Search for the cell housing the specified text and yield its (x, y) center coordinate. 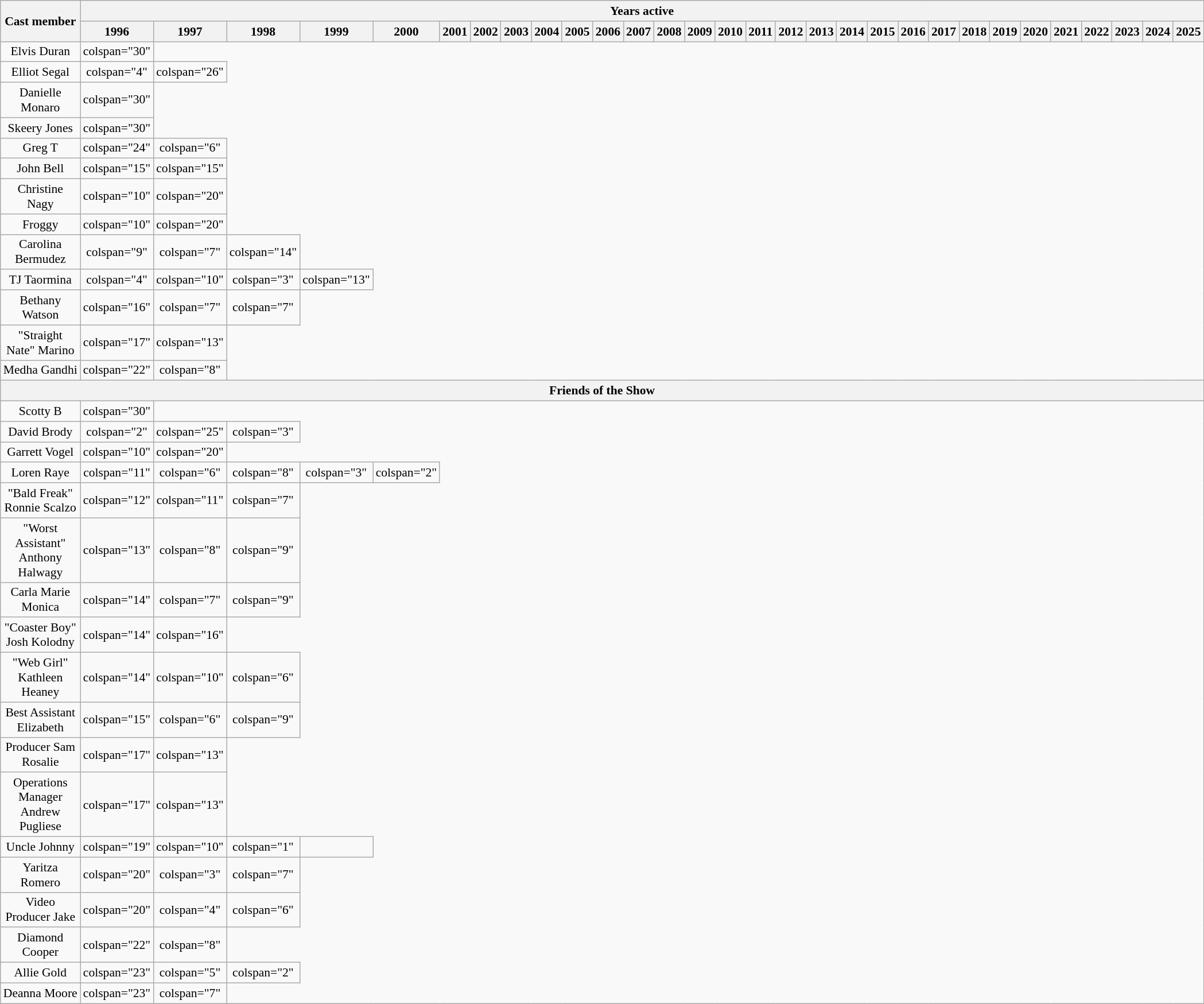
Years active (642, 11)
Carla Marie Monica (40, 599)
Deanna Moore (40, 993)
"Coaster Boy" Josh Kolodny (40, 635)
Carolina Bermudez (40, 251)
2010 (730, 32)
2003 (516, 32)
Operations Manager Andrew Pugliese (40, 805)
2013 (822, 32)
colspan="26" (189, 72)
Yaritza Romero (40, 875)
Bethany Watson (40, 308)
Elvis Duran (40, 52)
2005 (577, 32)
Uncle Johnny (40, 847)
Producer Sam Rosalie (40, 754)
Greg T (40, 148)
2014 (852, 32)
"Bald Freak" Ronnie Scalzo (40, 501)
colspan="19" (117, 847)
colspan="25" (189, 432)
"Straight Nate" Marino (40, 342)
Best Assistant Elizabeth (40, 720)
2001 (455, 32)
2004 (546, 32)
2017 (943, 32)
Danielle Monaro (40, 100)
colspan="24" (117, 148)
David Brody (40, 432)
"Web Girl" Kathleen Heaney (40, 677)
Elliot Segal (40, 72)
Allie Gold (40, 973)
2022 (1096, 32)
2020 (1035, 32)
Cast member (40, 21)
"Worst Assistant" Anthony Halwagy (40, 550)
colspan="5" (189, 973)
John Bell (40, 169)
Loren Raye (40, 473)
2015 (883, 32)
1999 (336, 32)
2018 (974, 32)
1998 (263, 32)
colspan="12" (117, 501)
2021 (1066, 32)
TJ Taormina (40, 280)
Skeery Jones (40, 128)
colspan="1" (263, 847)
2019 (1004, 32)
Christine Nagy (40, 196)
2024 (1158, 32)
2011 (760, 32)
2023 (1127, 32)
2016 (914, 32)
Diamond Cooper (40, 945)
2025 (1188, 32)
2012 (791, 32)
Video Producer Jake (40, 909)
2006 (608, 32)
2009 (700, 32)
2007 (638, 32)
2002 (486, 32)
2000 (406, 32)
Garrett Vogel (40, 452)
Medha Gandhi (40, 370)
Scotty B (40, 412)
1996 (117, 32)
Froggy (40, 224)
Friends of the Show (603, 391)
2008 (669, 32)
1997 (189, 32)
